Identify which cell holds the provided text, then report its (x, y) central coordinate. 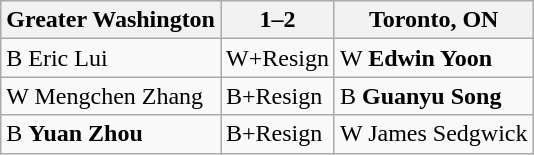
B Guanyu Song (434, 96)
W James Sedgwick (434, 134)
W+Resign (277, 58)
W Mengchen Zhang (111, 96)
B Eric Lui (111, 58)
W Edwin Yoon (434, 58)
1–2 (277, 20)
Toronto, ON (434, 20)
B Yuan Zhou (111, 134)
Greater Washington (111, 20)
